Return [x, y] of the center of cell containing provided text 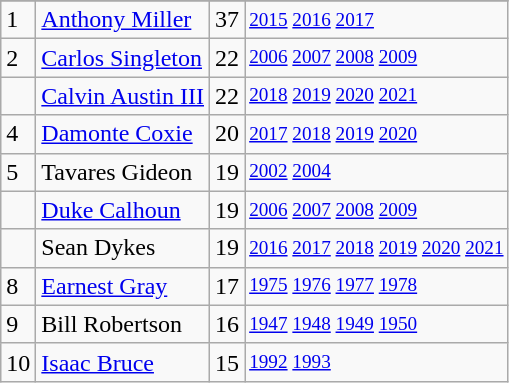
16 [228, 324]
2018 2019 2020 2021 [377, 96]
Tavares Gideon [123, 172]
8 [18, 286]
4 [18, 134]
2017 2018 2019 2020 [377, 134]
15 [228, 362]
20 [228, 134]
2015 2016 2017 [377, 20]
17 [228, 286]
2016 2017 2018 2019 2020 2021 [377, 248]
5 [18, 172]
Carlos Singleton [123, 58]
1947 1948 1949 1950 [377, 324]
Sean Dykes [123, 248]
Earnest Gray [123, 286]
9 [18, 324]
Bill Robertson [123, 324]
Anthony Miller [123, 20]
Damonte Coxie [123, 134]
2002 2004 [377, 172]
1975 1976 1977 1978 [377, 286]
1992 1993 [377, 362]
Isaac Bruce [123, 362]
Calvin Austin III [123, 96]
2 [18, 58]
37 [228, 20]
10 [18, 362]
1 [18, 20]
Duke Calhoun [123, 210]
